From the cell containing the given text, extract its center point as (X, Y) coordinate. 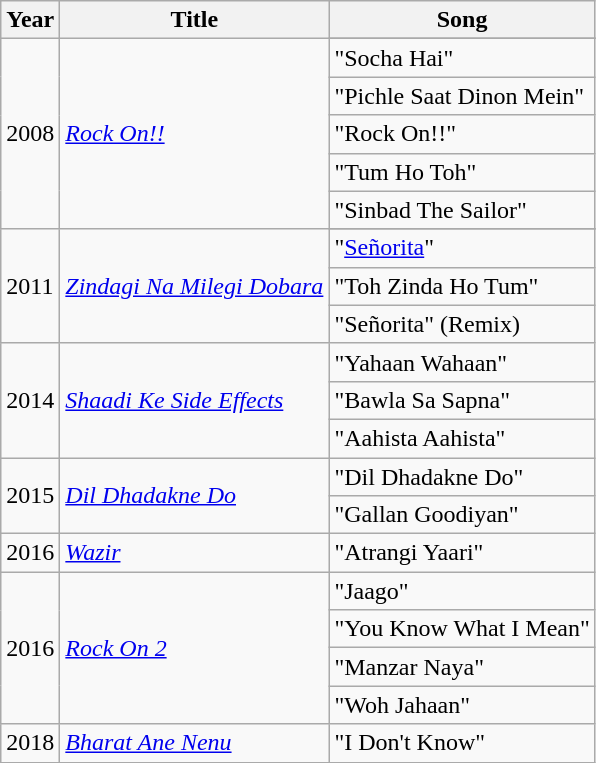
"Señorita" (Remix) (462, 324)
"Tum Ho Toh" (462, 172)
"I Don't Know" (462, 743)
2011 (30, 286)
"Rock On!!" (462, 134)
2018 (30, 743)
Shaadi Ke Side Effects (194, 400)
"You Know What I Mean" (462, 629)
Bharat Ane Nenu (194, 743)
"Toh Zinda Ho Tum" (462, 286)
Rock On 2 (194, 648)
"Yahaan Wahaan" (462, 362)
Year (30, 20)
"Atrangi Yaari" (462, 553)
"Jaago" (462, 591)
2015 (30, 496)
"Dil Dhadakne Do" (462, 477)
"Bawla Sa Sapna" (462, 400)
Title (194, 20)
"Manzar Naya" (462, 667)
Dil Dhadakne Do (194, 496)
Song (462, 20)
"Woh Jahaan" (462, 705)
2014 (30, 400)
Wazir (194, 553)
"Socha Hai" (462, 58)
2008 (30, 134)
"Pichle Saat Dinon Mein" (462, 96)
"Señorita" (462, 248)
"Sinbad The Sailor" (462, 210)
"Aahista Aahista" (462, 438)
Rock On!! (194, 134)
"Gallan Goodiyan" (462, 515)
Zindagi Na Milegi Dobara (194, 286)
